Identify which cell holds the provided text, then report its [X, Y] central coordinate. 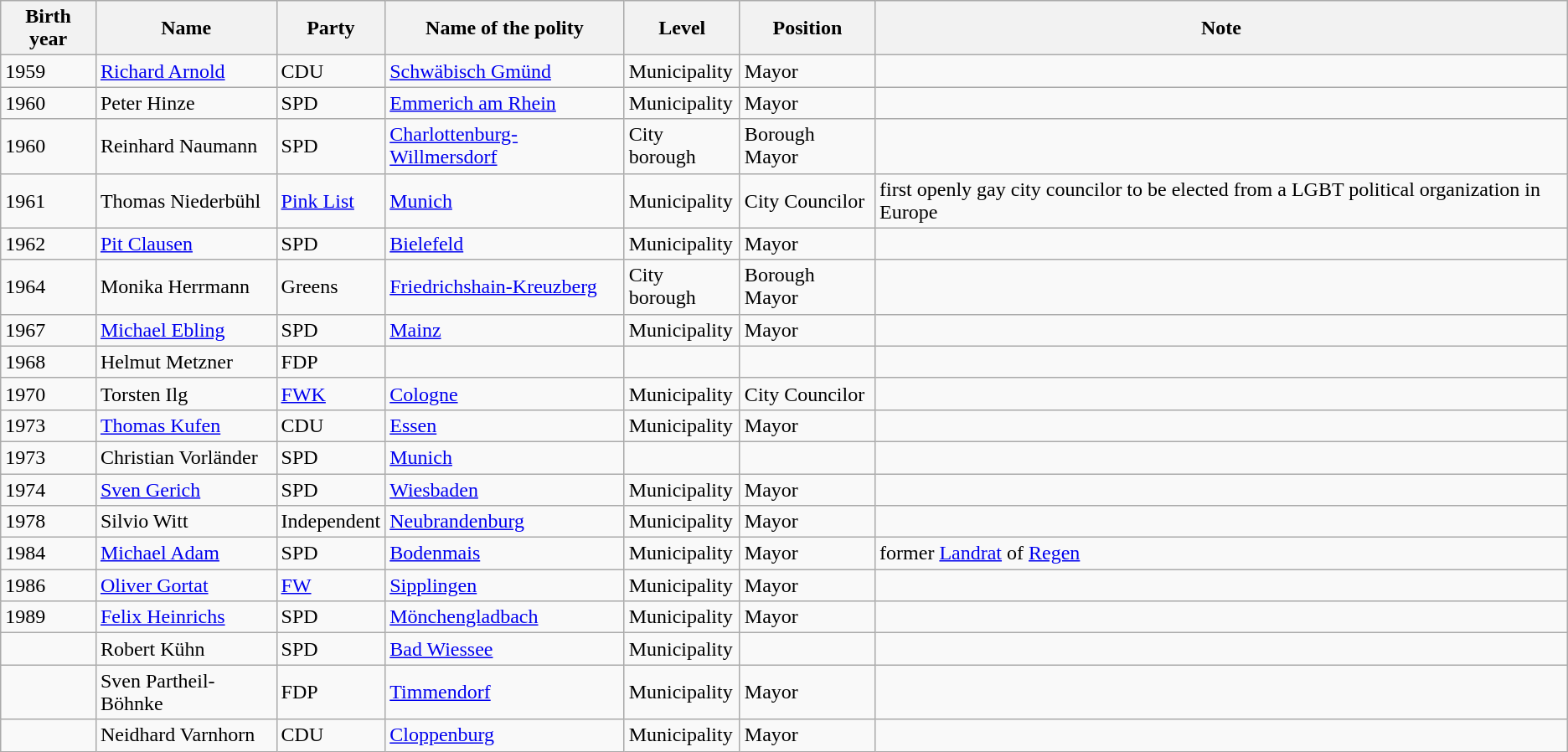
Charlottenburg-Willmersdorf [504, 146]
Friedrichshain-Kreuzberg [504, 286]
Pit Clausen [186, 244]
1959 [49, 71]
Thomas Niederbühl [186, 201]
1964 [49, 286]
Emmerich am Rhein [504, 103]
Oliver Gortat [186, 585]
Note [1221, 28]
Richard Arnold [186, 71]
Monika Herrmann [186, 286]
Robert Kühn [186, 649]
Wiesbaden [504, 490]
Essen [504, 425]
Name [186, 28]
Christian Vorländer [186, 457]
1962 [49, 244]
1978 [49, 522]
Helmut Metzner [186, 362]
1989 [49, 617]
Silvio Witt [186, 522]
Cloppenburg [504, 735]
Party [331, 28]
1967 [49, 330]
1986 [49, 585]
Bodenmais [504, 554]
Schwäbisch Gmünd [504, 71]
Mönchengladbach [504, 617]
1974 [49, 490]
Peter Hinze [186, 103]
Thomas Kufen [186, 425]
Neidhard Varnhorn [186, 735]
Mainz [504, 330]
Cologne [504, 394]
1984 [49, 554]
Michael Ebling [186, 330]
1968 [49, 362]
1961 [49, 201]
Greens [331, 286]
Independent [331, 522]
Pink List [331, 201]
Michael Adam [186, 554]
Sven Gerich [186, 490]
Position [807, 28]
Sven Partheil-Böhnke [186, 692]
Level [682, 28]
Name of the polity [504, 28]
former Landrat of Regen [1221, 554]
Reinhard Naumann [186, 146]
Bielefeld [504, 244]
first openly gay city councilor to be elected from a LGBT political organization in Europe [1221, 201]
Bad Wiessee [504, 649]
Torsten Ilg [186, 394]
FWK [331, 394]
Timmendorf [504, 692]
Neubrandenburg [504, 522]
Birth year [49, 28]
Felix Heinrichs [186, 617]
FW [331, 585]
Sipplingen [504, 585]
1970 [49, 394]
